Scan for the cell matching the given text and deliver its (x, y) coordinate at center. 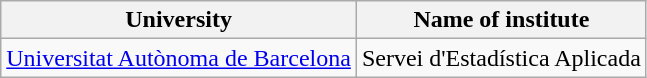
Servei d'Estadística Aplicada (501, 58)
Universitat Autònoma de Barcelona (179, 58)
Name of institute (501, 20)
University (179, 20)
